Return the (X, Y) coordinate for the center point of the cell that contains the specified text.  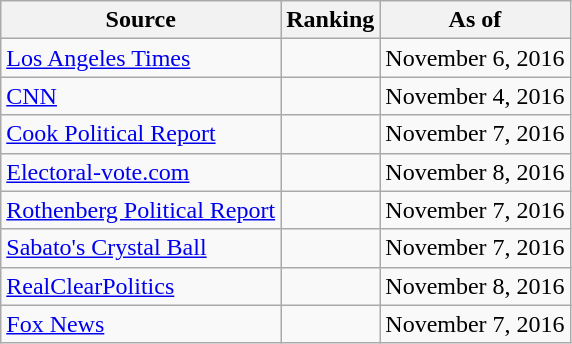
Sabato's Crystal Ball (141, 248)
November 4, 2016 (475, 96)
Fox News (141, 324)
CNN (141, 96)
Ranking (330, 20)
November 6, 2016 (475, 58)
Rothenberg Political Report (141, 210)
Cook Political Report (141, 134)
Los Angeles Times (141, 58)
RealClearPolitics (141, 286)
As of (475, 20)
Source (141, 20)
Electoral-vote.com (141, 172)
